Provide the [X, Y] coordinate of the cell's center where the given text is located.  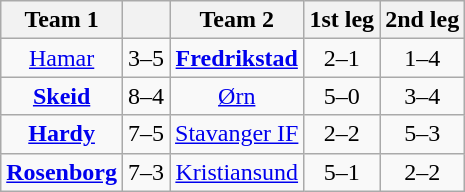
5–3 [422, 134]
Fredrikstad [237, 58]
3–5 [146, 58]
Team 2 [237, 20]
5–1 [342, 172]
7–3 [146, 172]
Kristiansund [237, 172]
1st leg [342, 20]
2–1 [342, 58]
Ørn [237, 96]
1–4 [422, 58]
8–4 [146, 96]
Team 1 [62, 20]
5–0 [342, 96]
Rosenborg [62, 172]
Hamar [62, 58]
Hardy [62, 134]
7–5 [146, 134]
2nd leg [422, 20]
Skeid [62, 96]
Stavanger IF [237, 134]
3–4 [422, 96]
